For the text-containing cell, return its midpoint in [x, y] coordinate format. 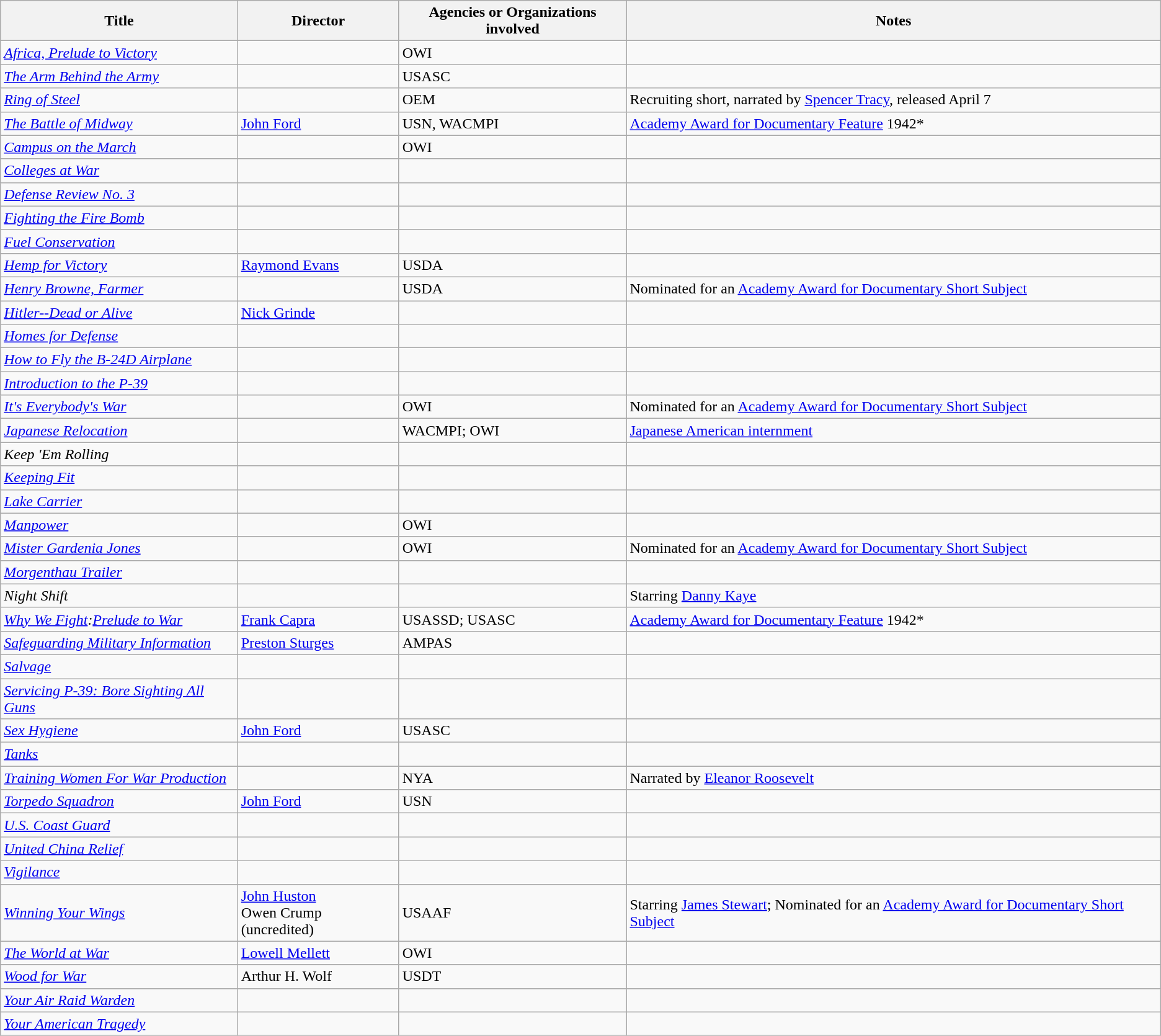
Your American Tragedy [119, 1024]
Hitler--Dead or Alive [119, 312]
USN [512, 802]
USDT [512, 976]
Africa, Prelude to Victory [119, 53]
Arthur H. Wolf [318, 976]
Servicing P-39: Bore Sighting All Guns [119, 699]
It's Everybody's War [119, 407]
Keeping Fit [119, 478]
The Arm Behind the Army [119, 76]
Morgenthau Trailer [119, 572]
Japanese Relocation [119, 431]
United China Relief [119, 849]
Training Women For War Production [119, 778]
Colleges at War [119, 171]
Narrated by Eleanor Roosevelt [893, 778]
Wood for War [119, 976]
How to Fly the B-24D Airplane [119, 360]
Mister Gardenia Jones [119, 548]
U.S. Coast Guard [119, 825]
Raymond Evans [318, 265]
NYA [512, 778]
Nick Grinde [318, 312]
Vigilance [119, 872]
Recruiting short, narrated by Spencer Tracy, released April 7 [893, 100]
Hemp for Victory [119, 265]
Title [119, 21]
Sex Hygiene [119, 731]
Director [318, 21]
Tanks [119, 754]
Homes for Defense [119, 336]
Defense Review No. 3 [119, 194]
OEM [512, 100]
Agencies or Organizations involved [512, 21]
Fuel Conservation [119, 241]
USASSD; USASC [512, 619]
The Battle of Midway [119, 123]
Introduction to the P-39 [119, 383]
USN, WACMPI [512, 123]
The World at War [119, 953]
Campus on the March [119, 147]
Starring James Stewart; Nominated for an Academy Award for Documentary Short Subject [893, 913]
WACMPI; OWI [512, 431]
Lake Carrier [119, 501]
Manpower [119, 525]
Winning Your Wings [119, 913]
Night Shift [119, 596]
Japanese American internment [893, 431]
Keep 'Em Rolling [119, 454]
Starring Danny Kaye [893, 596]
USAAF [512, 913]
Lowell Mellett [318, 953]
Preston Sturges [318, 643]
Your Air Raid Warden [119, 1000]
Safeguarding Military Information [119, 643]
Torpedo Squadron [119, 802]
Why We Fight:Prelude to War [119, 619]
Fighting the Fire Bomb [119, 218]
Frank Capra [318, 619]
Salvage [119, 666]
Ring of Steel [119, 100]
John HustonOwen Crump (uncredited) [318, 913]
Henry Browne, Farmer [119, 288]
AMPAS [512, 643]
Notes [893, 21]
